Pinpoint the cell where the given text exists, returning its [x, y] midpoint coordinate. 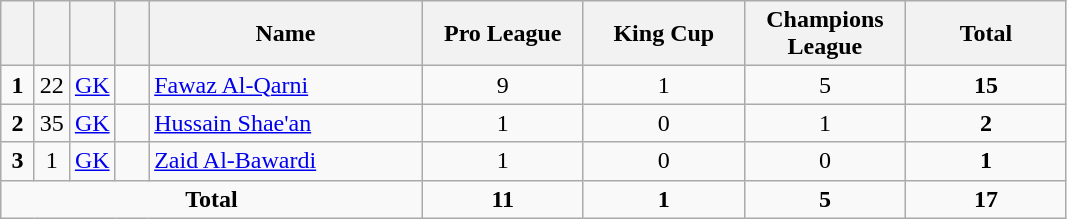
3 [18, 161]
35 [52, 123]
9 [502, 85]
King Cup [664, 34]
Pro League [502, 34]
11 [502, 199]
Fawaz Al-Qarni [286, 85]
Name [286, 34]
17 [986, 199]
15 [986, 85]
22 [52, 85]
Champions League [824, 34]
Hussain Shae'an [286, 123]
Zaid Al-Bawardi [286, 161]
